Pinpoint the cell where the given text exists, returning its (X, Y) midpoint coordinate. 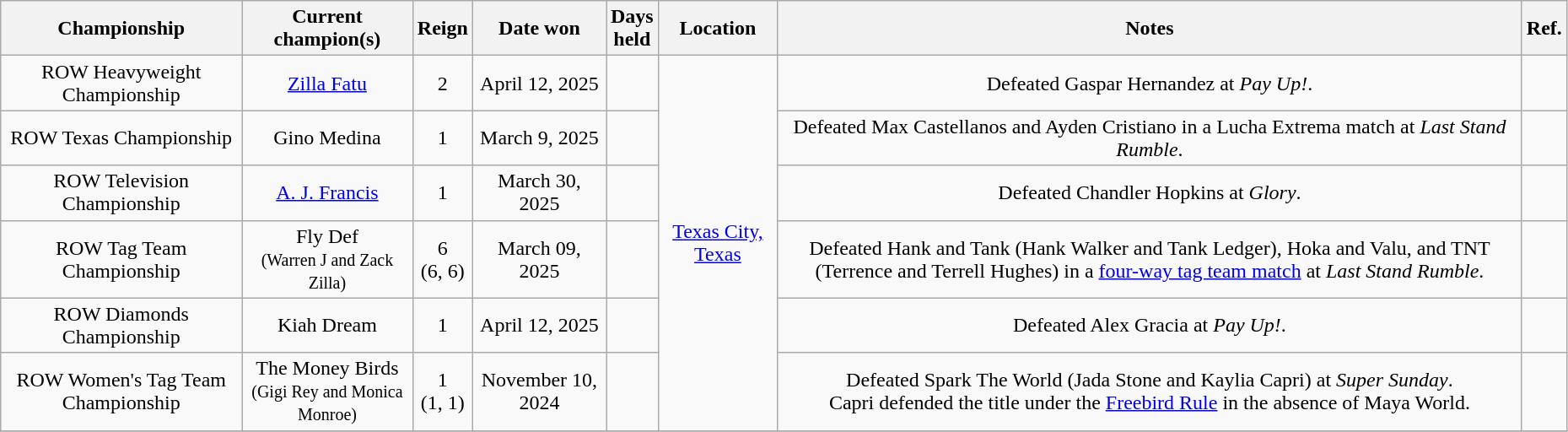
ROW Heavyweight Championship (121, 83)
Date won (539, 29)
ROW Diamonds Championship (121, 326)
Zilla Fatu (327, 83)
Defeated Max Castellanos and Ayden Cristiano in a Lucha Extrema match at Last Stand Rumble. (1150, 138)
November 10, 2024 (539, 391)
2 (442, 83)
A. J. Francis (327, 192)
Location (717, 29)
6(6, 6) (442, 259)
Texas City, Texas (717, 243)
ROW Television Championship (121, 192)
Defeated Spark The World (Jada Stone and Kaylia Capri) at Super Sunday.Capri defended the title under the Freebird Rule in the absence of Maya World. (1150, 391)
ROW Tag Team Championship (121, 259)
ROW Women's Tag Team Championship (121, 391)
Kiah Dream (327, 326)
The Money Birds(Gigi Rey and Monica Monroe) (327, 391)
Notes (1150, 29)
Current champion(s) (327, 29)
Reign (442, 29)
March 30, 2025 (539, 192)
March 09, 2025 (539, 259)
Daysheld (632, 29)
March 9, 2025 (539, 138)
ROW Texas Championship (121, 138)
Ref. (1544, 29)
Defeated Alex Gracia at Pay Up!. (1150, 326)
Championship (121, 29)
Defeated Gaspar Hernandez at Pay Up!. (1150, 83)
Gino Medina (327, 138)
1(1, 1) (442, 391)
Fly Def(Warren J and Zack Zilla) (327, 259)
Defeated Chandler Hopkins at Glory. (1150, 192)
